Pinpoint the cell where the given text exists, returning its (x, y) midpoint coordinate. 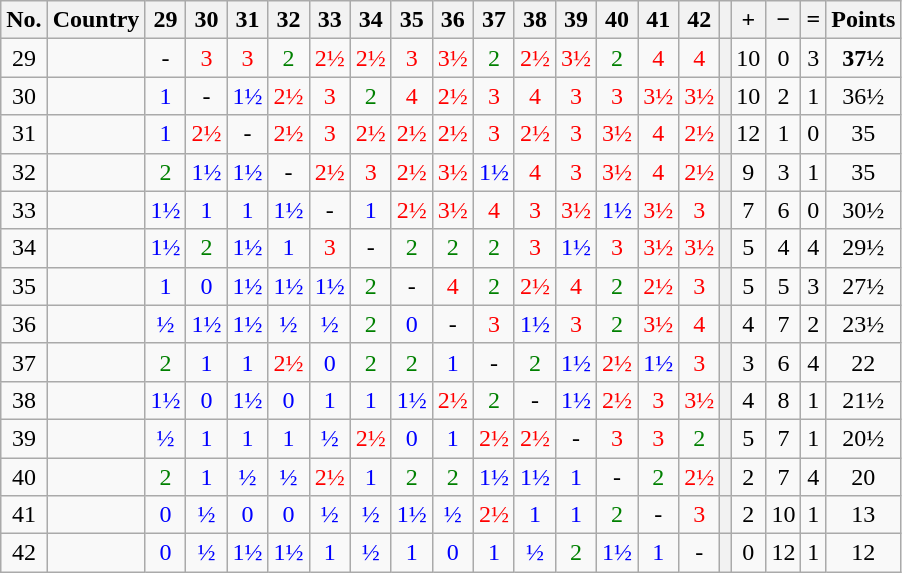
Country (96, 20)
23½ (864, 324)
37½ (864, 58)
No. (24, 20)
36½ (864, 96)
21½ (864, 400)
Points (864, 20)
29½ (864, 248)
20½ (864, 438)
8 (784, 400)
13 (864, 515)
22 (864, 362)
9 (748, 172)
30½ (864, 210)
27½ (864, 286)
= (814, 20)
20 (864, 477)
− (784, 20)
+ (748, 20)
